Locate the cell with the specified text and output its [X, Y] center coordinate. 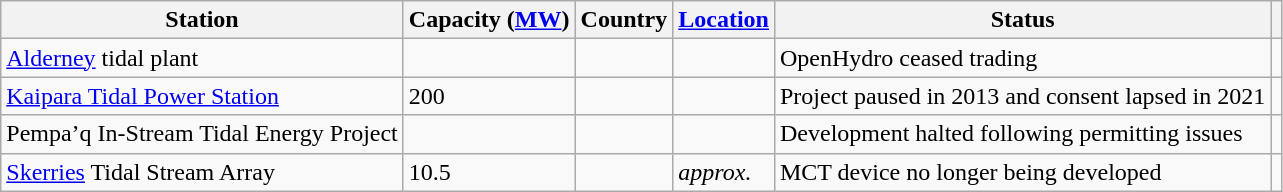
Country [624, 20]
MCT device no longer being developed [1022, 172]
10.5 [489, 172]
Location [724, 20]
Skerries Tidal Stream Array [202, 172]
Capacity (MW) [489, 20]
Station [202, 20]
Alderney tidal plant [202, 58]
OpenHydro ceased trading [1022, 58]
Kaipara Tidal Power Station [202, 96]
Pempa’q In-Stream Tidal Energy Project [202, 134]
200 [489, 96]
Status [1022, 20]
Project paused in 2013 and consent lapsed in 2021 [1022, 96]
Development halted following permitting issues [1022, 134]
approx. [724, 172]
